Determine the (X, Y) coordinate at the center of the cell enclosing the given text.  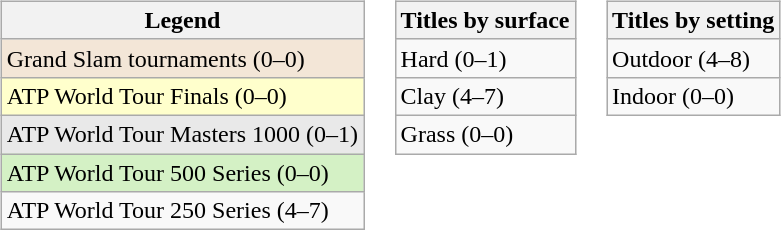
ATP World Tour Masters 1000 (0–1) (182, 134)
Hard (0–1) (485, 58)
Titles by surface (485, 20)
ATP World Tour Finals (0–0) (182, 96)
Titles by setting (694, 20)
Grass (0–0) (485, 134)
Legend (182, 20)
Grand Slam tournaments (0–0) (182, 58)
Indoor (0–0) (694, 96)
ATP World Tour 250 Series (4–7) (182, 211)
ATP World Tour 500 Series (0–0) (182, 173)
Clay (4–7) (485, 96)
Outdoor (4–8) (694, 58)
